Determine the (X, Y) coordinate at the center of the cell enclosing the given text.  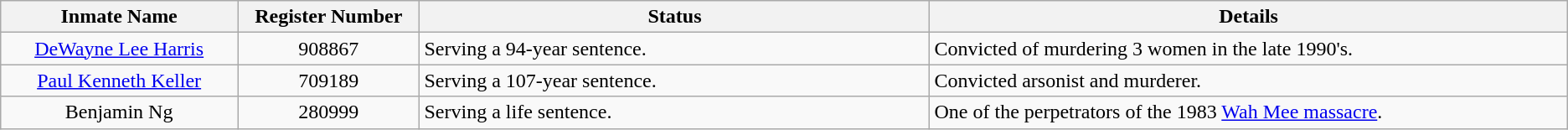
Status (675, 17)
Serving a 94-year sentence. (675, 49)
280999 (328, 112)
Register Number (328, 17)
Details (1248, 17)
Paul Kenneth Keller (119, 81)
Benjamin Ng (119, 112)
Convicted arsonist and murderer. (1248, 81)
Serving a life sentence. (675, 112)
Inmate Name (119, 17)
709189 (328, 81)
908867 (328, 49)
DeWayne Lee Harris (119, 49)
Serving a 107-year sentence. (675, 81)
Convicted of murdering 3 women in the late 1990's. (1248, 49)
One of the perpetrators of the 1983 Wah Mee massacre. (1248, 112)
